Provide the (x, y) coordinate of the cell's center where the given text is located.  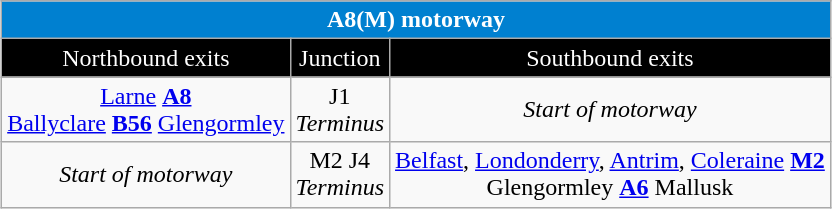
J1Terminus (340, 110)
Northbound exits (146, 58)
Junction (340, 58)
A8(M) motorway (416, 20)
Belfast, Londonderry, Antrim, Coleraine M2 Glengormley A6 Mallusk (610, 174)
M2 J4Terminus (340, 174)
Southbound exits (610, 58)
Larne A8 Ballyclare B56 Glengormley (146, 110)
